Output the (X, Y) coordinate of the center of the cell containing the given text.  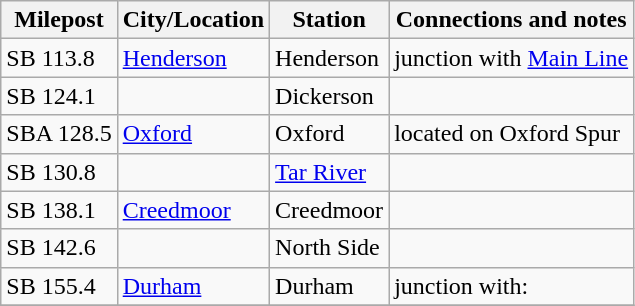
SB 130.8 (59, 172)
Station (330, 20)
SB 142.6 (59, 248)
North Side (330, 248)
SBA 128.5 (59, 134)
SB 138.1 (59, 210)
City/Location (193, 20)
located on Oxford Spur (512, 134)
Milepost (59, 20)
Connections and notes (512, 20)
SB 124.1 (59, 96)
Tar River (330, 172)
junction with Main Line (512, 58)
SB 155.4 (59, 286)
SB 113.8 (59, 58)
Dickerson (330, 96)
junction with: (512, 286)
